Determine the [X, Y] coordinate at the center of the cell enclosing the given text.  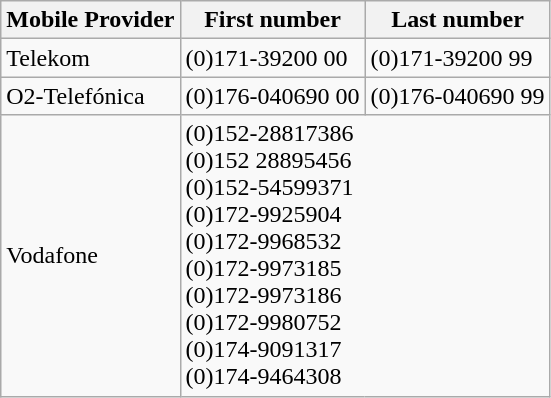
Last number [458, 20]
Mobile Provider [90, 20]
(0)171-39200 99 [458, 58]
O2-Telefónica [90, 96]
Vodafone [90, 256]
(0)176-040690 00 [272, 96]
(0)176-040690 99 [458, 96]
First number [272, 20]
(0)152-28817386(0)152 28895456(0)152-54599371(0)172-9925904(0)172-9968532(0)172-9973185(0)172-9973186(0)172-9980752(0)174-9091317(0)174-9464308 [365, 256]
Telekom [90, 58]
(0)171-39200 00 [272, 58]
